Capture the cell that displays the provided text and extract its (X, Y) central coordinate. 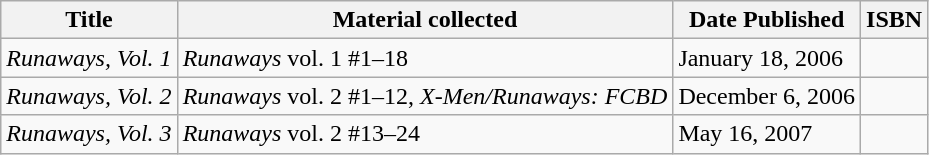
Runaways, Vol. 3 (89, 134)
Runaways vol. 2 #1–12, X-Men/Runaways: FCBD (425, 96)
Material collected (425, 20)
Runaways vol. 1 #1–18 (425, 58)
Date Published (767, 20)
January 18, 2006 (767, 58)
Runaways, Vol. 1 (89, 58)
May 16, 2007 (767, 134)
ISBN (894, 20)
Runaways, Vol. 2 (89, 96)
Runaways vol. 2 #13–24 (425, 134)
December 6, 2006 (767, 96)
Title (89, 20)
